Return [x, y] of the center of cell containing provided text 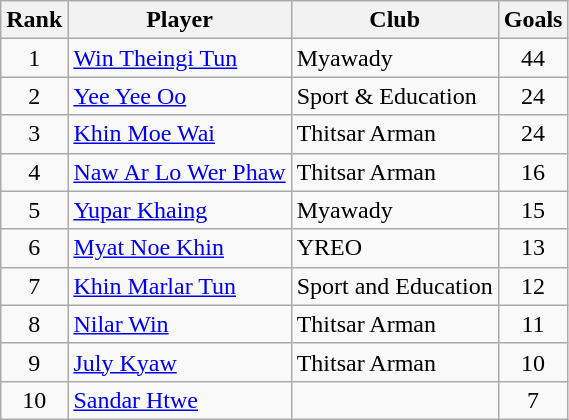
8 [34, 324]
12 [533, 286]
YREO [394, 248]
Win Theingi Tun [180, 58]
Khin Marlar Tun [180, 286]
Sport & Education [394, 96]
Yee Yee Oo [180, 96]
9 [34, 362]
15 [533, 210]
5 [34, 210]
3 [34, 134]
Yupar Khaing [180, 210]
16 [533, 172]
4 [34, 172]
Sandar Htwe [180, 400]
Myat Noe Khin [180, 248]
44 [533, 58]
Player [180, 20]
13 [533, 248]
Club [394, 20]
Sport and Education [394, 286]
Naw Ar Lo Wer Phaw [180, 172]
1 [34, 58]
Goals [533, 20]
July Kyaw [180, 362]
Nilar Win [180, 324]
6 [34, 248]
11 [533, 324]
Rank [34, 20]
2 [34, 96]
Khin Moe Wai [180, 134]
